From the cell containing the given text, extract its center point as [X, Y] coordinate. 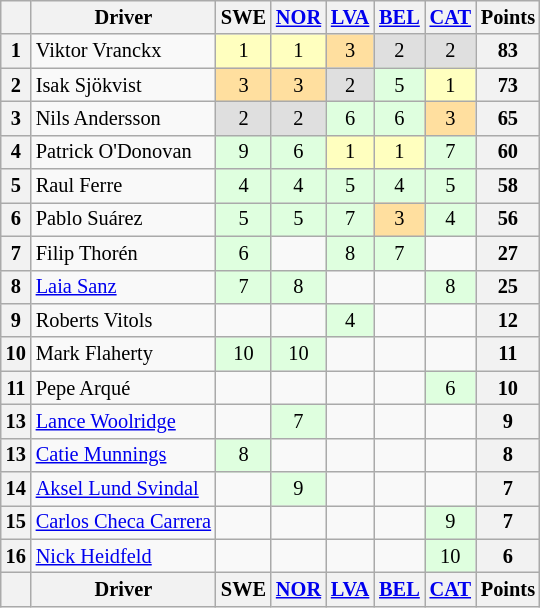
Nick Heidfeld [124, 556]
Pepe Arqué [124, 388]
Laia Sanz [124, 287]
58 [508, 186]
Roberts Vitols [124, 320]
14 [16, 489]
Catie Munnings [124, 455]
Patrick O'Donovan [124, 152]
83 [508, 51]
15 [16, 522]
Aksel Lund Svindal [124, 489]
Raul Ferre [124, 186]
27 [508, 253]
60 [508, 152]
Nils Andersson [124, 118]
Viktor Vranckx [124, 51]
56 [508, 219]
73 [508, 85]
12 [508, 320]
Isak Sjökvist [124, 85]
Mark Flaherty [124, 354]
Lance Woolridge [124, 421]
16 [16, 556]
Pablo Suárez [124, 219]
25 [508, 287]
65 [508, 118]
Carlos Checa Carrera [124, 522]
Filip Thorén [124, 253]
